Scan for the cell matching the given text and deliver its (x, y) coordinate at center. 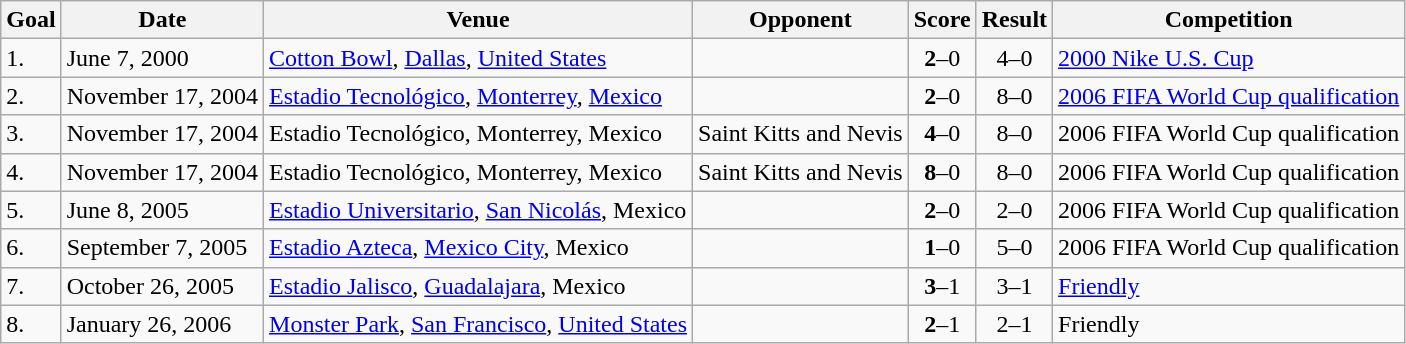
October 26, 2005 (162, 286)
January 26, 2006 (162, 324)
Estadio Jalisco, Guadalajara, Mexico (478, 286)
5–0 (1014, 248)
Venue (478, 20)
8. (31, 324)
Cotton Bowl, Dallas, United States (478, 58)
Competition (1229, 20)
2000 Nike U.S. Cup (1229, 58)
September 7, 2005 (162, 248)
3. (31, 134)
Monster Park, San Francisco, United States (478, 324)
Result (1014, 20)
Opponent (801, 20)
6. (31, 248)
5. (31, 210)
4. (31, 172)
2. (31, 96)
1–0 (942, 248)
Estadio Azteca, Mexico City, Mexico (478, 248)
Score (942, 20)
Date (162, 20)
7. (31, 286)
June 8, 2005 (162, 210)
June 7, 2000 (162, 58)
Goal (31, 20)
Estadio Universitario, San Nicolás, Mexico (478, 210)
1. (31, 58)
